Pinpoint the cell where the given text exists, returning its [X, Y] midpoint coordinate. 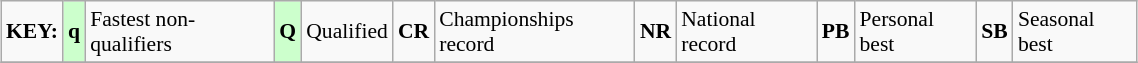
Qualified [347, 32]
National record [746, 32]
Championships record [534, 32]
Fastest non-qualifiers [180, 32]
q [74, 32]
PB [836, 32]
SB [994, 32]
KEY: [32, 32]
CR [414, 32]
Personal best [916, 32]
NR [656, 32]
Q [288, 32]
Seasonal best [1075, 32]
